Detect which cell encompasses the target text, then output its (x, y) center coordinate. 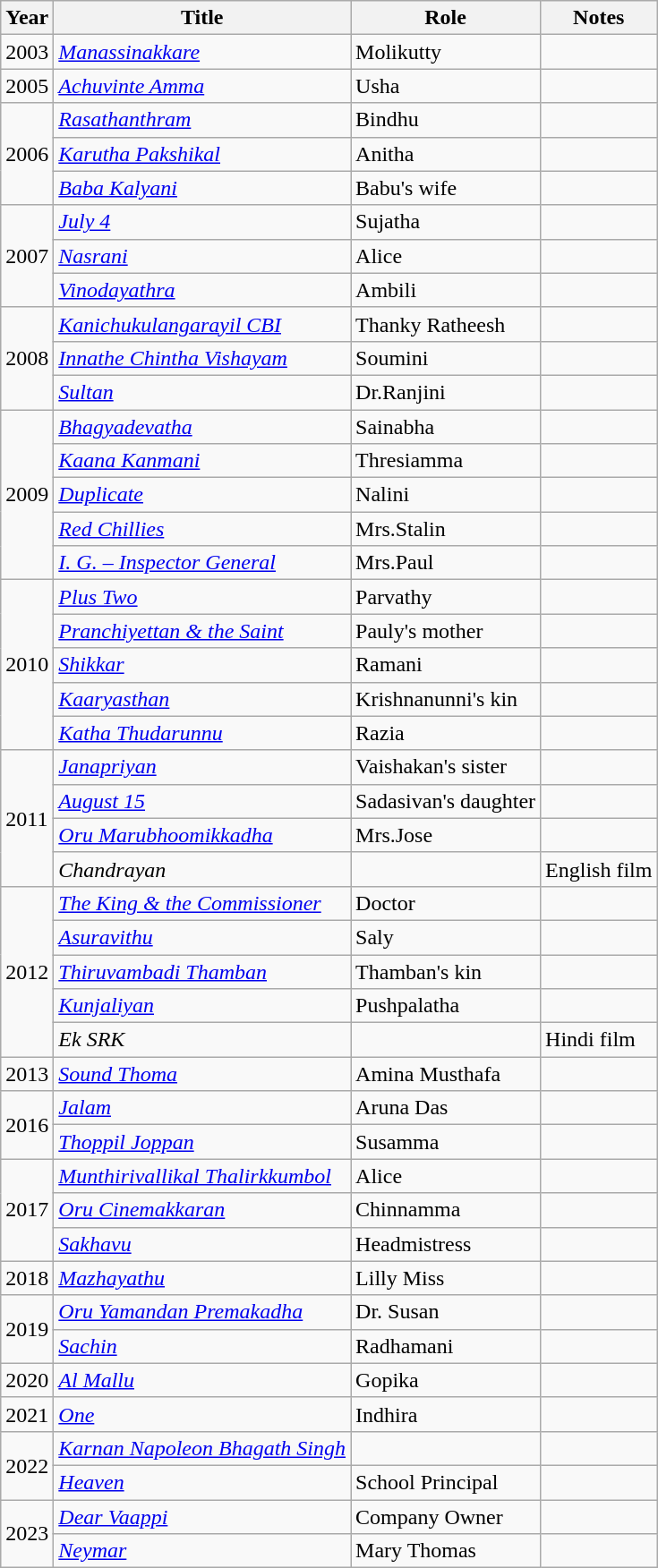
Achuvinte Amma (202, 86)
Radhamani (446, 1346)
Dear Vaappi (202, 1517)
Plus Two (202, 597)
Parvathy (446, 597)
2003 (27, 52)
Thiruvambadi Thamban (202, 971)
Shikkar (202, 665)
Bhagyadevatha (202, 427)
Nasrani (202, 256)
Anitha (446, 154)
Kaana Kanmani (202, 461)
2010 (27, 665)
Chinnamma (446, 1210)
2021 (27, 1414)
Thanky Ratheesh (446, 324)
2007 (27, 256)
Indhira (446, 1414)
Rasathanthram (202, 120)
2005 (27, 86)
Katha Thudarunnu (202, 733)
Krishnanunni's kin (446, 699)
Year (27, 18)
Dr. Susan (446, 1312)
Pushpalatha (446, 1006)
Sachin (202, 1346)
Thamban's kin (446, 971)
Dr.Ranjini (446, 392)
Mrs.Paul (446, 563)
Thresiamma (446, 461)
Aruna Das (446, 1108)
2017 (27, 1210)
2008 (27, 358)
Duplicate (202, 495)
2012 (27, 971)
2013 (27, 1074)
Sultan (202, 392)
Sujatha (446, 222)
Kanichukulangarayil CBI (202, 324)
Amina Musthafa (446, 1074)
Janapriyan (202, 767)
Mrs.Stalin (446, 529)
Notes (599, 18)
One (202, 1414)
Asuravithu (202, 937)
The King & the Commissioner (202, 903)
Soumini (446, 358)
School Principal (446, 1482)
Lilly Miss (446, 1278)
Kaaryasthan (202, 699)
Headmistress (446, 1244)
Pauly's mother (446, 631)
Manassinakkare (202, 52)
Title (202, 18)
Mazhayathu (202, 1278)
I. G. – Inspector General (202, 563)
Sound Thoma (202, 1074)
2019 (27, 1329)
Red Chillies (202, 529)
Bindhu (446, 120)
Mary Thomas (446, 1551)
Ambili (446, 290)
Al Mallu (202, 1380)
Oru Marubhoomikkadha (202, 835)
Sadasivan's daughter (446, 801)
Mrs.Jose (446, 835)
2023 (27, 1534)
Company Owner (446, 1517)
2006 (27, 154)
Ek SRK (202, 1040)
2009 (27, 495)
Sainabha (446, 427)
Molikutty (446, 52)
Babu's wife (446, 188)
Hindi film (599, 1040)
Susamma (446, 1142)
Neymar (202, 1551)
Nalini (446, 495)
Karutha Pakshikal (202, 154)
Ramani (446, 665)
Usha (446, 86)
Vaishakan's sister (446, 767)
Karnan Napoleon Bhagath Singh (202, 1448)
Munthirivallikal Thalirkkumbol (202, 1176)
Razia (446, 733)
Oru Yamandan Premakadha (202, 1312)
English film (599, 869)
Doctor (446, 903)
Thoppil Joppan (202, 1142)
Kunjaliyan (202, 1006)
Saly (446, 937)
2011 (27, 818)
Sakhavu (202, 1244)
Role (446, 18)
July 4 (202, 222)
Vinodayathra (202, 290)
2018 (27, 1278)
2022 (27, 1465)
August 15 (202, 801)
2016 (27, 1125)
Chandrayan (202, 869)
Baba Kalyani (202, 188)
Jalam (202, 1108)
Oru Cinemakkaran (202, 1210)
Gopika (446, 1380)
Heaven (202, 1482)
2020 (27, 1380)
Innathe Chintha Vishayam (202, 358)
Pranchiyettan & the Saint (202, 631)
